Return [x, y] of the center of cell containing provided text 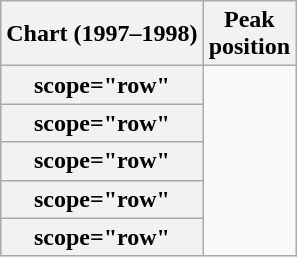
Chart (1997–1998) [102, 34]
Peakposition [249, 34]
